Output the (X, Y) coordinate of the center of the cell containing the given text.  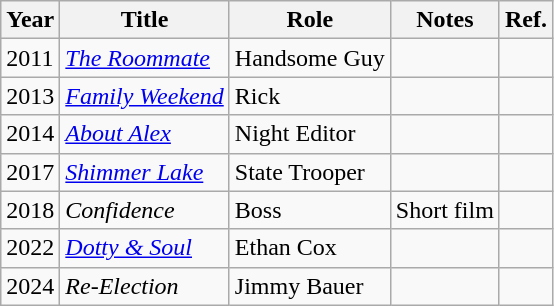
Family Weekend (144, 96)
Short film (444, 210)
2014 (30, 134)
Shimmer Lake (144, 172)
2018 (30, 210)
2017 (30, 172)
Ethan Cox (310, 248)
Jimmy Bauer (310, 286)
2024 (30, 286)
Dotty & Soul (144, 248)
Year (30, 20)
Night Editor (310, 134)
Title (144, 20)
Handsome Guy (310, 58)
Rick (310, 96)
Notes (444, 20)
Confidence (144, 210)
State Trooper (310, 172)
Boss (310, 210)
2013 (30, 96)
About Alex (144, 134)
2022 (30, 248)
2011 (30, 58)
Role (310, 20)
Ref. (526, 20)
Re-Election (144, 286)
The Roommate (144, 58)
